Extract the (X, Y) coordinate from the center of the cell holding the provided text.  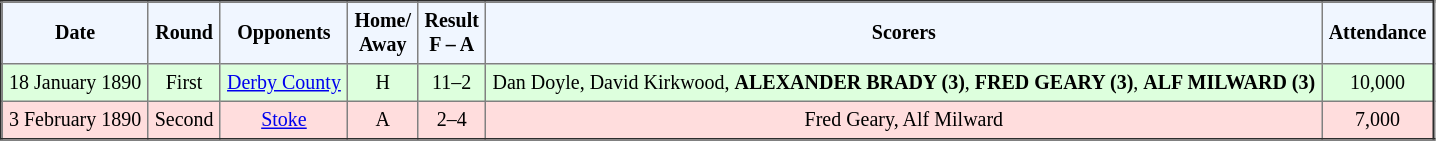
2–4 (452, 120)
Second (184, 120)
Fred Geary, Alf Milward (904, 120)
Round (184, 33)
11–2 (452, 83)
18 January 1890 (75, 83)
10,000 (1378, 83)
A (383, 120)
3 February 1890 (75, 120)
First (184, 83)
ResultF – A (452, 33)
Attendance (1378, 33)
Scorers (904, 33)
Derby County (284, 83)
Stoke (284, 120)
Opponents (284, 33)
H (383, 83)
Home/Away (383, 33)
Date (75, 33)
7,000 (1378, 120)
Dan Doyle, David Kirkwood, ALEXANDER BRADY (3), FRED GEARY (3), ALF MILWARD (3) (904, 83)
